Locate the cell with the specified text and output its (x, y) center coordinate. 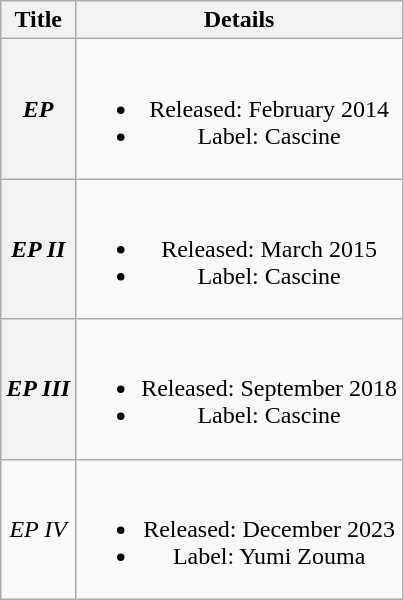
EP II (38, 249)
Title (38, 20)
EP III (38, 389)
Details (240, 20)
Released: September 2018Label: Cascine (240, 389)
EP IV (38, 529)
Released: March 2015Label: Cascine (240, 249)
EP (38, 109)
Released: December 2023Label: Yumi Zouma (240, 529)
Released: February 2014Label: Cascine (240, 109)
